Find where the given text appears and provide that cell's center as (x, y) coordinate. 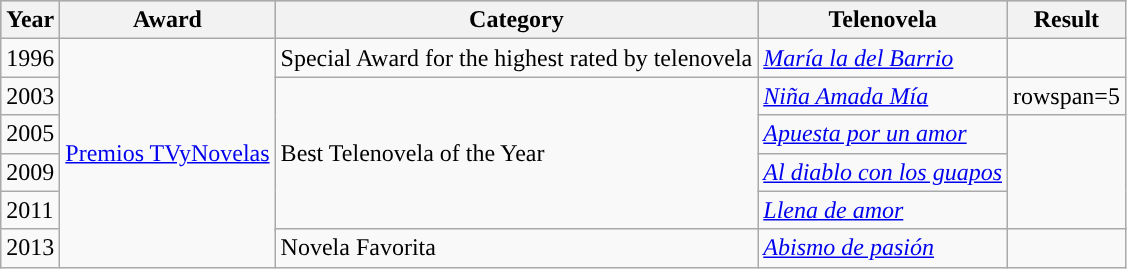
Niña Amada Mía (883, 96)
2013 (30, 248)
Novela Favorita (516, 248)
Premios TVyNovelas (168, 153)
Telenovela (883, 20)
2003 (30, 96)
rowspan=5 (1067, 96)
Result (1067, 20)
Award (168, 20)
Al diablo con los guapos (883, 172)
2009 (30, 172)
Special Award for the highest rated by telenovela (516, 58)
Category (516, 20)
Year (30, 20)
1996 (30, 58)
María la del Barrio (883, 58)
Best Telenovela of the Year (516, 153)
Abismo de pasión (883, 248)
2005 (30, 134)
Apuesta por un amor (883, 134)
Llena de amor (883, 210)
2011 (30, 210)
